For the text-containing cell, return its midpoint in [X, Y] coordinate format. 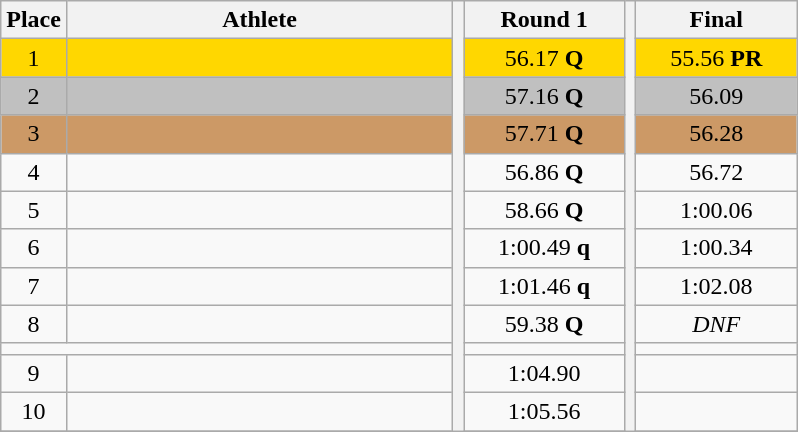
8 [34, 324]
59.38 Q [544, 324]
57.71 Q [544, 134]
6 [34, 248]
9 [34, 373]
1:00.06 [716, 210]
1:00.49 q [544, 248]
1:04.90 [544, 373]
56.86 Q [544, 172]
1:01.46 q [544, 286]
1:05.56 [544, 411]
DNF [716, 324]
56.72 [716, 172]
Place [34, 20]
4 [34, 172]
56.17 Q [544, 58]
55.56 PR [716, 58]
56.09 [716, 96]
Round 1 [544, 20]
10 [34, 411]
2 [34, 96]
56.28 [716, 134]
1 [34, 58]
Final [716, 20]
1:00.34 [716, 248]
1:02.08 [716, 286]
7 [34, 286]
58.66 Q [544, 210]
5 [34, 210]
57.16 Q [544, 96]
Athlete [259, 20]
3 [34, 134]
